Return (X, Y) of the center of cell containing provided text 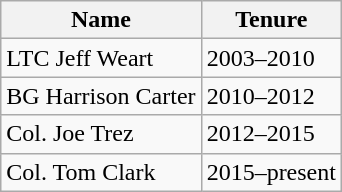
2010–2012 (271, 96)
Tenure (271, 20)
2015–present (271, 172)
Col. Tom Clark (101, 172)
BG Harrison Carter (101, 96)
2012–2015 (271, 134)
LTC Jeff Weart (101, 58)
Col. Joe Trez (101, 134)
Name (101, 20)
2003–2010 (271, 58)
